Determine the [X, Y] coordinate at the center of the cell enclosing the given text.  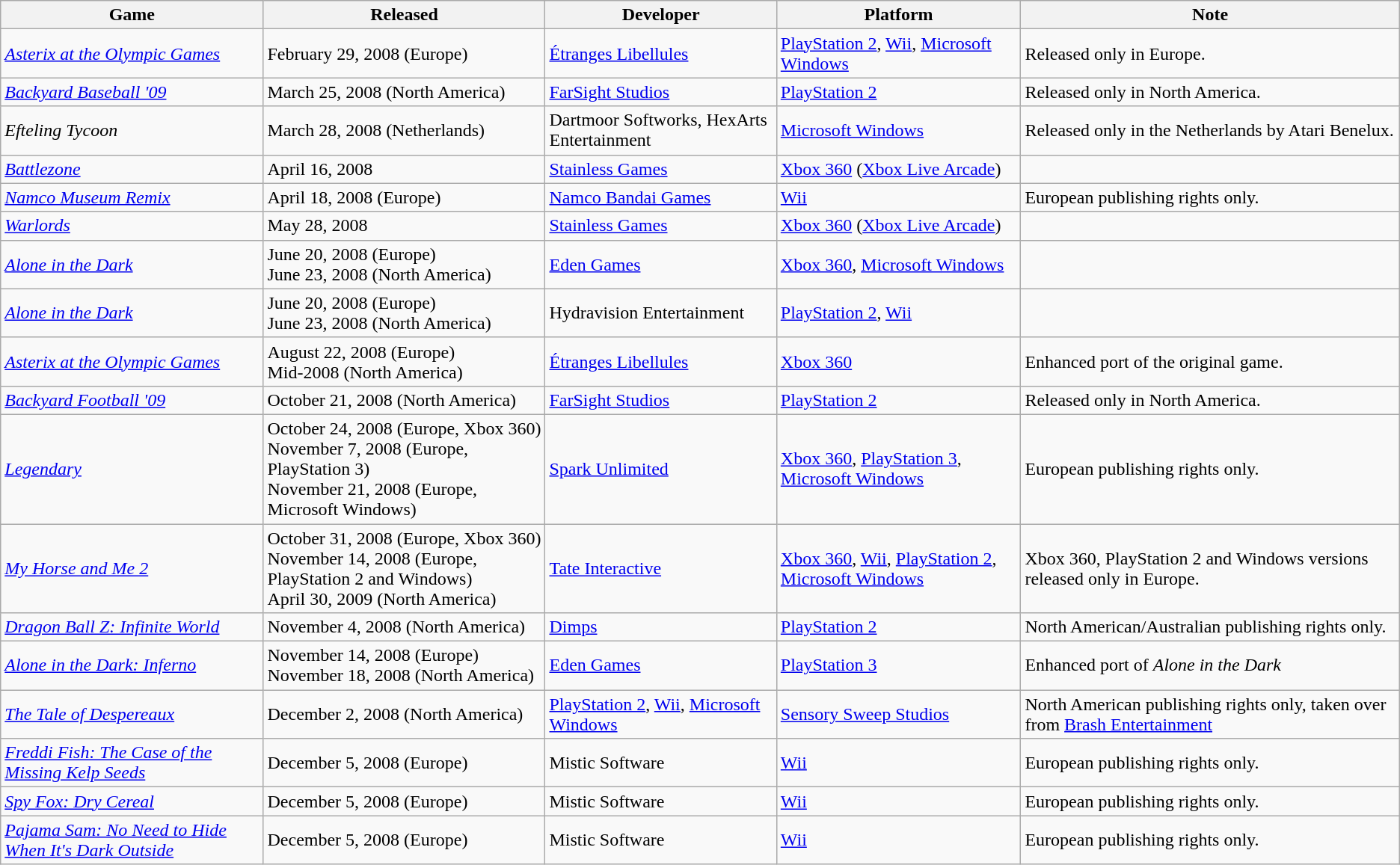
Enhanced port of Alone in the Dark [1210, 665]
Xbox 360, PlayStation 2 and Windows versions released only in Europe. [1210, 568]
Developer [661, 15]
Backyard Baseball '09 [132, 92]
Spark Unlimited [661, 469]
Dimps [661, 627]
Namco Bandai Games [661, 197]
Dragon Ball Z: Infinite World [132, 627]
Battlezone [132, 169]
Hydravision Entertainment [661, 313]
March 28, 2008 (Netherlands) [404, 130]
Xbox 360, PlayStation 3, Microsoft Windows [899, 469]
October 21, 2008 (North America) [404, 400]
Platform [899, 15]
Warlords [132, 226]
Sensory Sweep Studios [899, 715]
Spy Fox: Dry Cereal [132, 801]
October 31, 2008 (Europe, Xbox 360)November 14, 2008 (Europe, PlayStation 2 and Windows)April 30, 2009 (North America) [404, 568]
North American publishing rights only, taken over from Brash Entertainment [1210, 715]
December 2, 2008 (North America) [404, 715]
Dartmoor Softworks, HexArts Entertainment [661, 130]
Efteling Tycoon [132, 130]
Released [404, 15]
Legendary [132, 469]
April 16, 2008 [404, 169]
Xbox 360, Wii, PlayStation 2, Microsoft Windows [899, 568]
August 22, 2008 (Europe)Mid-2008 (North America) [404, 362]
Microsoft Windows [899, 130]
PlayStation 2, Wii [899, 313]
Tate Interactive [661, 568]
Freddi Fish: The Case of the Missing Kelp Seeds [132, 763]
November 14, 2008 (Europe)November 18, 2008 (North America) [404, 665]
Game [132, 15]
Xbox 360 [899, 362]
Pajama Sam: No Need to Hide When It's Dark Outside [132, 840]
My Horse and Me 2 [132, 568]
February 29, 2008 (Europe) [404, 54]
November 4, 2008 (North America) [404, 627]
The Tale of Despereaux [132, 715]
Enhanced port of the original game. [1210, 362]
PlayStation 3 [899, 665]
October 24, 2008 (Europe, Xbox 360)November 7, 2008 (Europe, PlayStation 3)November 21, 2008 (Europe, Microsoft Windows) [404, 469]
Note [1210, 15]
Alone in the Dark: Inferno [132, 665]
Backyard Football '09 [132, 400]
March 25, 2008 (North America) [404, 92]
Xbox 360, Microsoft Windows [899, 265]
May 28, 2008 [404, 226]
North American/Australian publishing rights only. [1210, 627]
Released only in Europe. [1210, 54]
April 18, 2008 (Europe) [404, 197]
Released only in the Netherlands by Atari Benelux. [1210, 130]
Namco Museum Remix [132, 197]
